For the text-containing cell, return its midpoint in (x, y) coordinate format. 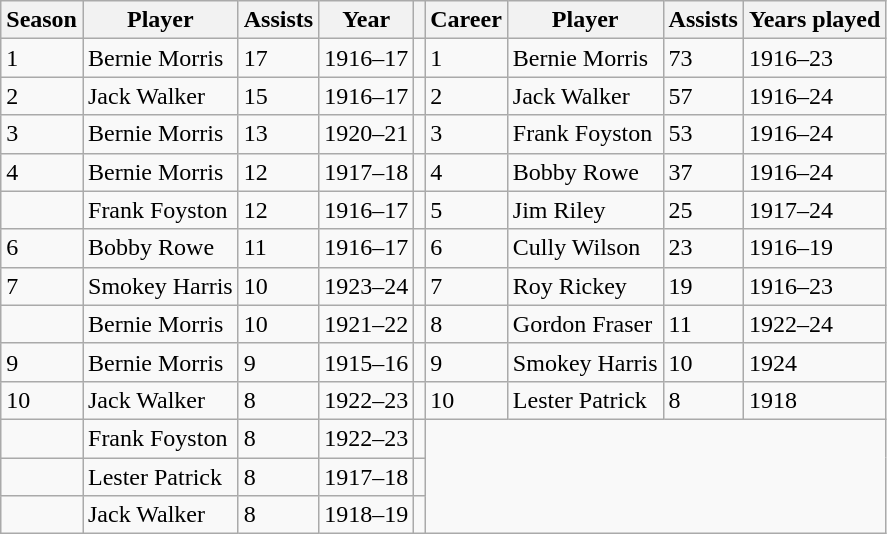
23 (703, 248)
Years played (814, 20)
37 (703, 172)
Career (466, 20)
73 (703, 58)
57 (703, 96)
1918–19 (366, 515)
53 (703, 134)
1923–24 (366, 286)
1922–24 (814, 324)
Season (42, 20)
1915–16 (366, 362)
Roy Rickey (585, 286)
15 (278, 96)
1917–24 (814, 210)
1916–19 (814, 248)
13 (278, 134)
1921–22 (366, 324)
Year (366, 20)
19 (703, 286)
1920–21 (366, 134)
Gordon Fraser (585, 324)
1918 (814, 400)
17 (278, 58)
1924 (814, 362)
Jim Riley (585, 210)
25 (703, 210)
Cully Wilson (585, 248)
5 (466, 210)
